Scan for the cell matching the given text and deliver its [X, Y] coordinate at center. 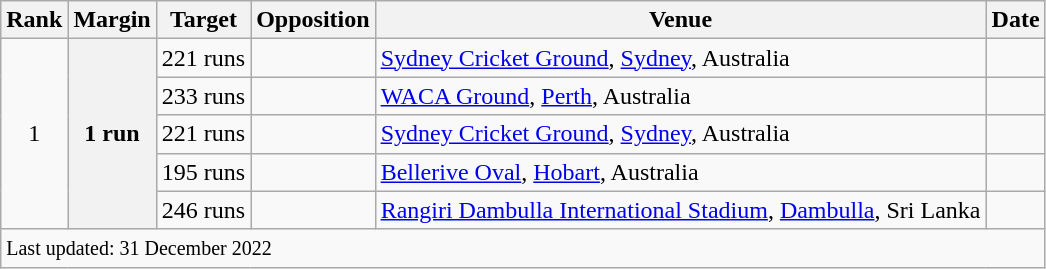
Last updated: 31 December 2022 [523, 248]
Rangiri Dambulla International Stadium, Dambulla, Sri Lanka [680, 210]
Date [1016, 20]
Venue [680, 20]
1 [34, 134]
1 run [112, 134]
Rank [34, 20]
Bellerive Oval, Hobart, Australia [680, 172]
Opposition [313, 20]
195 runs [203, 172]
Target [203, 20]
246 runs [203, 210]
233 runs [203, 96]
Margin [112, 20]
WACA Ground, Perth, Australia [680, 96]
